Find where the given text appears and provide that cell's center as [x, y] coordinate. 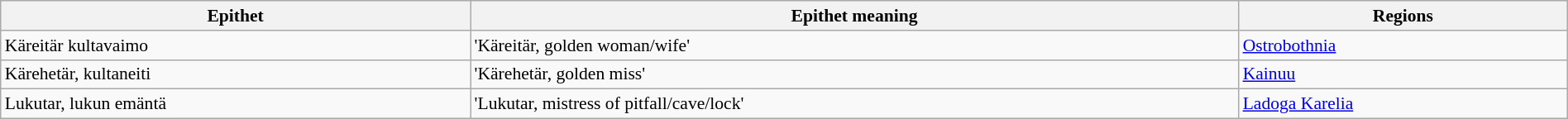
'Käreitär, golden woman/wife' [853, 45]
Epithet meaning [853, 16]
Ladoga Karelia [1403, 104]
Lukutar, lukun emäntä [236, 104]
Kainuu [1403, 74]
Epithet [236, 16]
Ostrobothnia [1403, 45]
Kärehetär, kultaneiti [236, 74]
Käreitär kultavaimo [236, 45]
Regions [1403, 16]
'Kärehetär, golden miss' [853, 74]
'Lukutar, mistress of pitfall/cave/lock' [853, 104]
